Determine the [X, Y] coordinate at the center of the cell enclosing the given text.  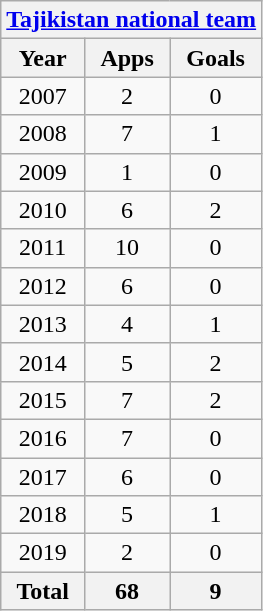
2018 [43, 515]
2008 [43, 134]
Year [43, 58]
2010 [43, 210]
2013 [43, 324]
2009 [43, 172]
2011 [43, 248]
2017 [43, 477]
Total [43, 591]
2012 [43, 286]
4 [128, 324]
2016 [43, 438]
10 [128, 248]
2019 [43, 553]
2014 [43, 362]
Goals [216, 58]
Apps [128, 58]
Tajikistan national team [132, 20]
2007 [43, 96]
9 [216, 591]
68 [128, 591]
2015 [43, 400]
